Output the [X, Y] coordinate of the center of the cell containing the given text.  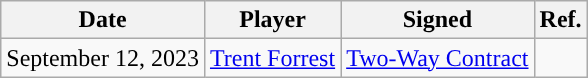
Two-Way Contract [438, 58]
Date [103, 20]
September 12, 2023 [103, 58]
Ref. [560, 20]
Player [272, 20]
Trent Forrest [272, 58]
Signed [438, 20]
